Locate the cell with the specified text and output its [X, Y] center coordinate. 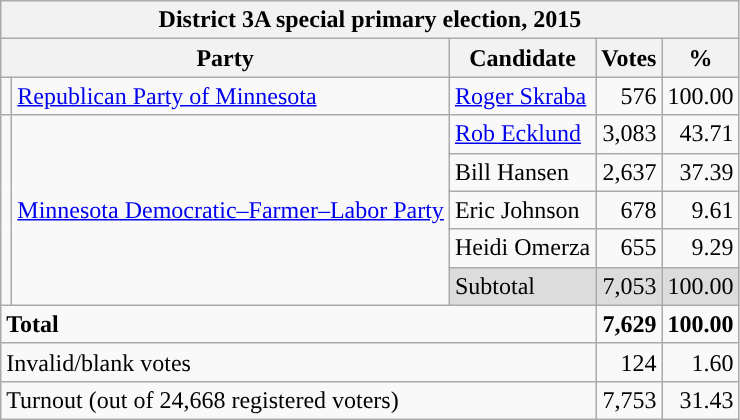
2,637 [629, 172]
Subtotal [522, 286]
Rob Ecklund [522, 134]
% [700, 58]
9.61 [700, 210]
Party [226, 58]
Republican Party of Minnesota [231, 96]
9.29 [700, 248]
7,053 [629, 286]
Turnout (out of 24,668 registered voters) [298, 400]
Minnesota Democratic–Farmer–Labor Party [231, 210]
Invalid/blank votes [298, 362]
7,753 [629, 400]
124 [629, 362]
Votes [629, 58]
37.39 [700, 172]
Roger Skraba [522, 96]
655 [629, 248]
1.60 [700, 362]
Eric Johnson [522, 210]
3,083 [629, 134]
Bill Hansen [522, 172]
Candidate [522, 58]
Total [298, 324]
7,629 [629, 324]
District 3A special primary election, 2015 [370, 20]
31.43 [700, 400]
Heidi Omerza [522, 248]
43.71 [700, 134]
576 [629, 96]
678 [629, 210]
